Identify which cell holds the provided text, then report its (x, y) central coordinate. 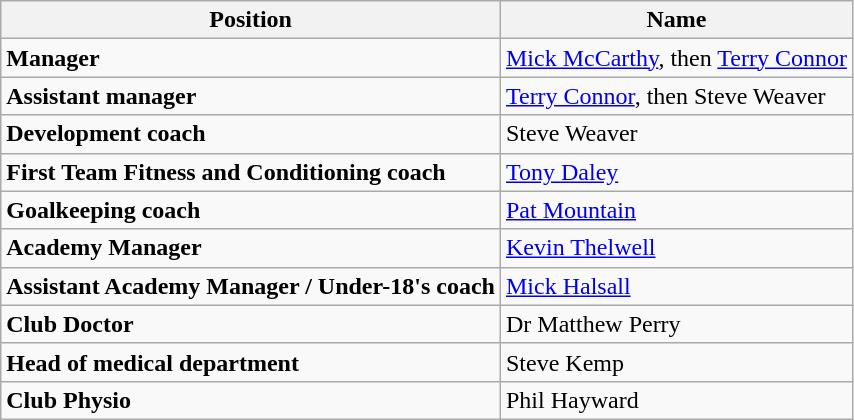
Dr Matthew Perry (676, 324)
Mick McCarthy, then Terry Connor (676, 58)
Club Physio (251, 400)
Steve Weaver (676, 134)
Kevin Thelwell (676, 248)
First Team Fitness and Conditioning coach (251, 172)
Club Doctor (251, 324)
Phil Hayward (676, 400)
Pat Mountain (676, 210)
Tony Daley (676, 172)
Assistant manager (251, 96)
Academy Manager (251, 248)
Position (251, 20)
Manager (251, 58)
Name (676, 20)
Goalkeeping coach (251, 210)
Head of medical department (251, 362)
Assistant Academy Manager / Under-18's coach (251, 286)
Development coach (251, 134)
Terry Connor, then Steve Weaver (676, 96)
Steve Kemp (676, 362)
Mick Halsall (676, 286)
